Return the [x, y] coordinate for the center point of the cell that contains the specified text.  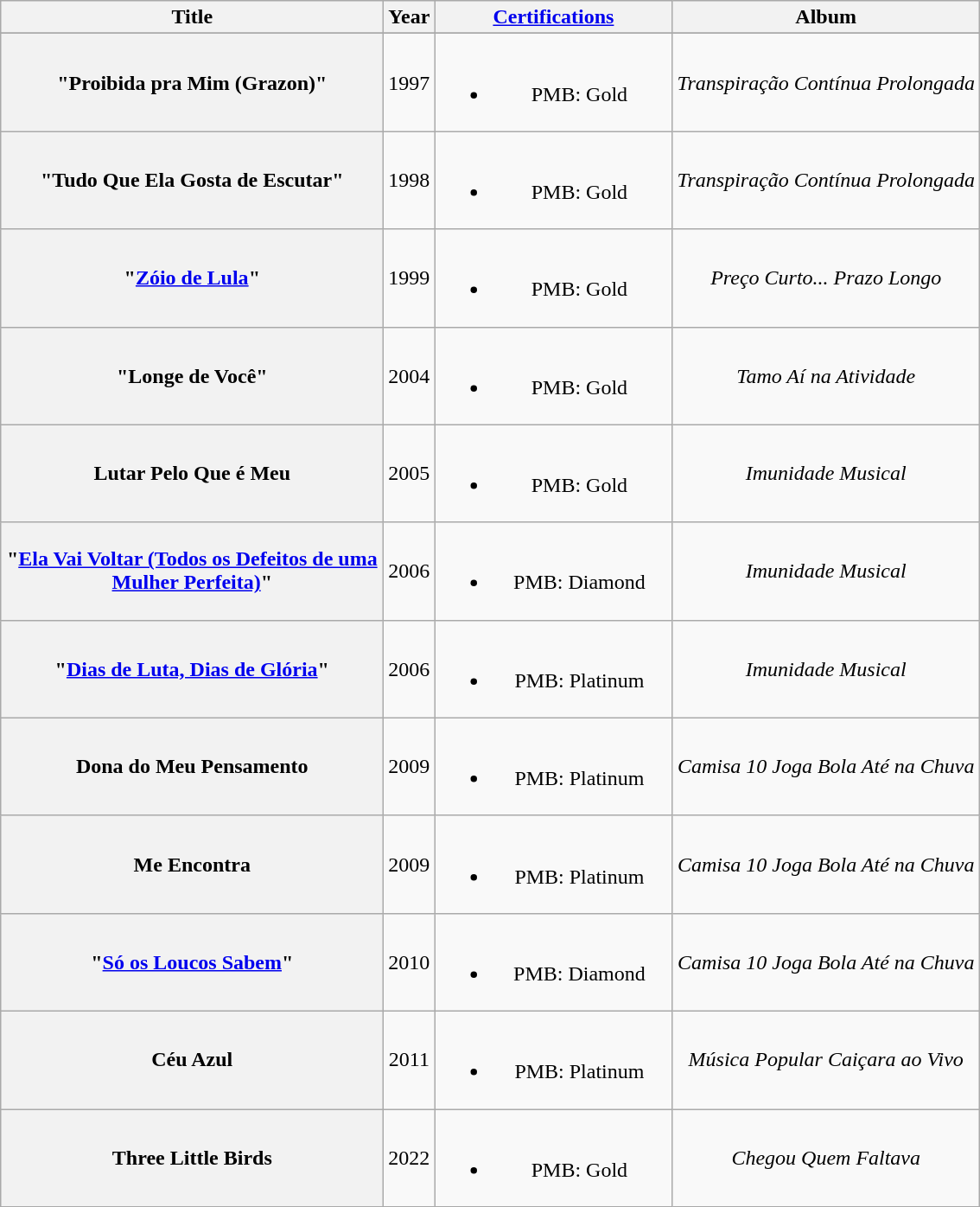
"Ela Vai Voltar (Todos os Defeitos de uma Mulher Perfeita)" [192, 571]
Tamo Aí na Atividade [826, 375]
2004 [410, 375]
Me Encontra [192, 865]
2022 [410, 1157]
1999 [410, 278]
Lutar Pelo Que é Meu [192, 474]
Certifications [553, 17]
Dona do Meu Pensamento [192, 766]
Title [192, 17]
Three Little Birds [192, 1157]
"Longe de Você" [192, 375]
"Proibida pra Mim (Grazon)" [192, 83]
2005 [410, 474]
2010 [410, 961]
Album [826, 17]
Preço Curto... Prazo Longo [826, 278]
"Dias de Luta, Dias de Glória" [192, 669]
Chegou Quem Faltava [826, 1157]
Música Popular Caiçara ao Vivo [826, 1060]
Céu Azul [192, 1060]
"Tudo Que Ela Gosta de Escutar" [192, 180]
1998 [410, 180]
2011 [410, 1060]
"Só os Loucos Sabem" [192, 961]
Year [410, 17]
"Zóio de Lula" [192, 278]
1997 [410, 83]
